Search for the cell housing the specified text and yield its [x, y] center coordinate. 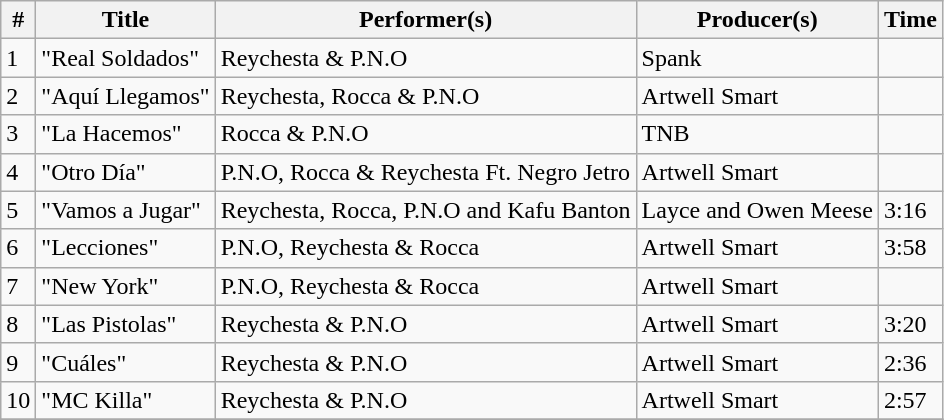
"Vamos a Jugar" [126, 210]
9 [18, 362]
"Real Soldados" [126, 58]
Reychesta, Rocca & P.N.O [426, 96]
2 [18, 96]
2:57 [910, 400]
"Las Pistolas" [126, 324]
Spank [757, 58]
Reychesta, Rocca, P.N.O and Kafu Banton [426, 210]
Title [126, 20]
"Lecciones" [126, 248]
Producer(s) [757, 20]
"MC Killa" [126, 400]
2:36 [910, 362]
Performer(s) [426, 20]
"New York" [126, 286]
Layce and Owen Meese [757, 210]
3 [18, 134]
Time [910, 20]
"Otro Día" [126, 172]
3:20 [910, 324]
3:16 [910, 210]
P.N.O, Rocca & Reychesta Ft. Negro Jetro [426, 172]
"Aquí Llegamos" [126, 96]
3:58 [910, 248]
"La Hacemos" [126, 134]
"Cuáles" [126, 362]
1 [18, 58]
8 [18, 324]
Rocca & P.N.O [426, 134]
5 [18, 210]
10 [18, 400]
6 [18, 248]
TNB [757, 134]
# [18, 20]
4 [18, 172]
7 [18, 286]
